Determine the [X, Y] coordinate at the center of the cell enclosing the given text.  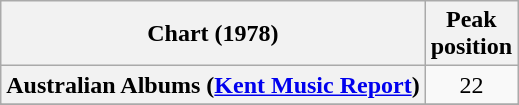
Peak position [471, 34]
22 [471, 85]
Australian Albums (Kent Music Report) [213, 85]
Chart (1978) [213, 34]
